Return (X, Y) of the center of cell containing provided text 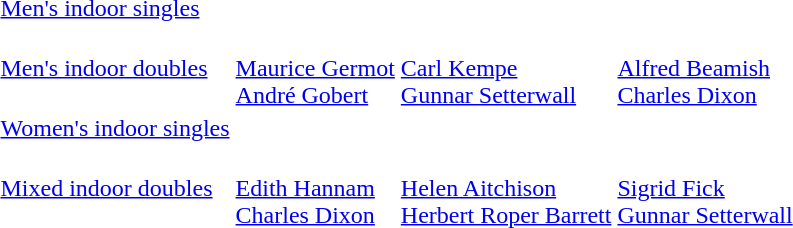
Carl Kempe Gunnar Setterwall (506, 68)
Maurice Germot André Gobert (315, 68)
